From the cell containing the given text, extract its center point as (X, Y) coordinate. 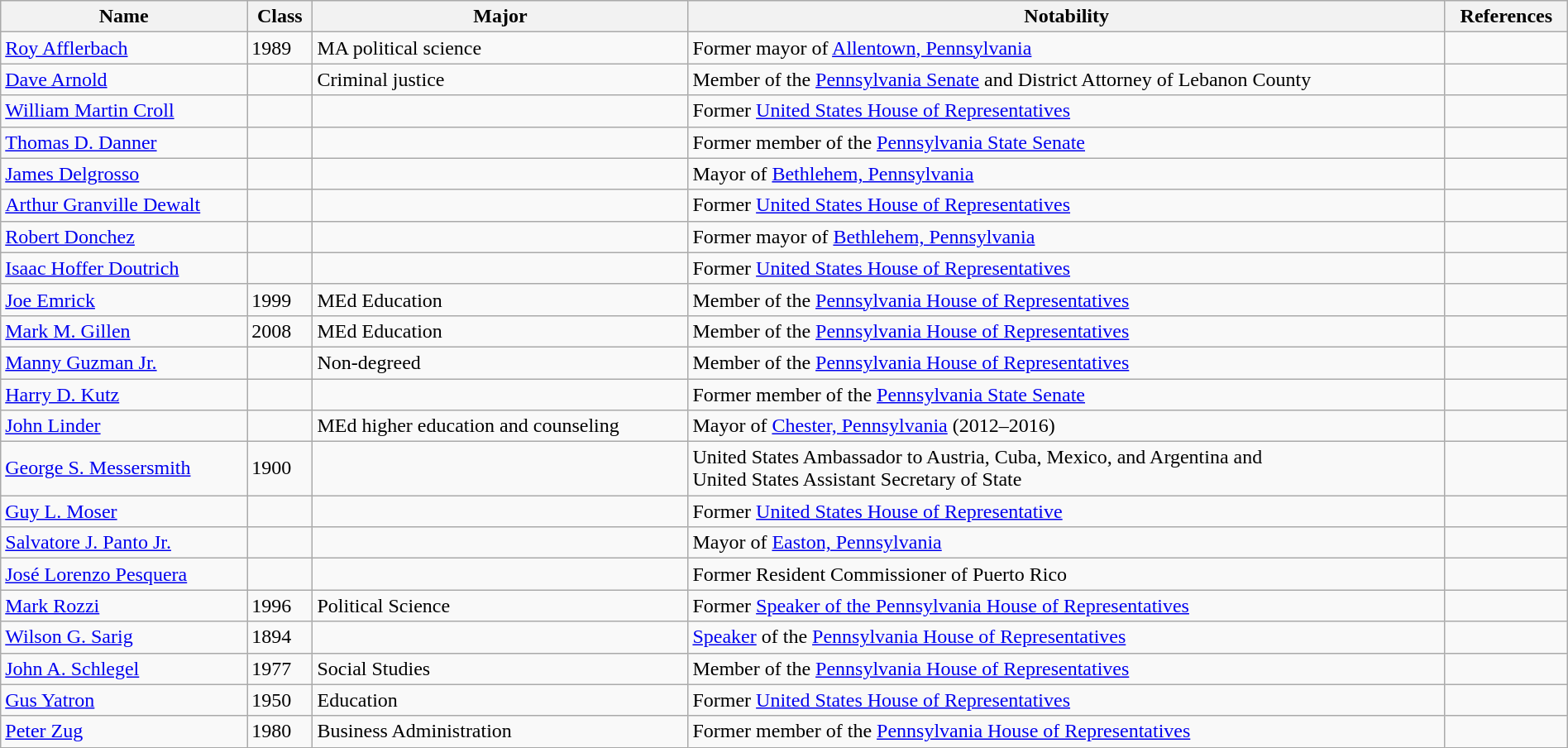
Harry D. Kutz (124, 395)
1999 (280, 300)
Mayor of Chester, Pennsylvania (2012–2016) (1067, 426)
Wilson G. Sarig (124, 637)
William Martin Croll (124, 111)
Speaker of the Pennsylvania House of Representatives (1067, 637)
George S. Messersmith (124, 468)
Dave Arnold (124, 79)
Roy Afflerbach (124, 48)
Former United States House of Representative (1067, 511)
1996 (280, 606)
1894 (280, 637)
John A. Schlegel (124, 669)
Peter Zug (124, 731)
Former member of the Pennsylvania House of Representatives (1067, 731)
1977 (280, 669)
1950 (280, 700)
Major (500, 17)
Former Speaker of the Pennsylvania House of Representatives (1067, 606)
Arthur Granville Dewalt (124, 205)
Non-degreed (500, 362)
Mark Rozzi (124, 606)
Joe Emrick (124, 300)
James Delgrosso (124, 174)
Criminal justice (500, 79)
Class (280, 17)
United States Ambassador to Austria, Cuba, Mexico, and Argentina andUnited States Assistant Secretary of State (1067, 468)
Business Administration (500, 731)
Mayor of Easton, Pennsylvania (1067, 543)
Salvatore J. Panto Jr. (124, 543)
Notability (1067, 17)
Social Studies (500, 669)
2008 (280, 331)
Manny Guzman Jr. (124, 362)
Member of the Pennsylvania Senate and District Attorney of Lebanon County (1067, 79)
Mark M. Gillen (124, 331)
Guy L. Moser (124, 511)
Isaac Hoffer Doutrich (124, 268)
John Linder (124, 426)
Mayor of Bethlehem, Pennsylvania (1067, 174)
Former Resident Commissioner of Puerto Rico (1067, 574)
1900 (280, 468)
Political Science (500, 606)
José Lorenzo Pesquera (124, 574)
Thomas D. Danner (124, 142)
Education (500, 700)
Robert Donchez (124, 237)
1989 (280, 48)
MA political science (500, 48)
Former mayor of Bethlehem, Pennsylvania (1067, 237)
Name (124, 17)
Gus Yatron (124, 700)
Former mayor of Allentown, Pennsylvania (1067, 48)
References (1506, 17)
1980 (280, 731)
MEd higher education and counseling (500, 426)
